Provide the (X, Y) coordinate of the cell's center where the given text is located.  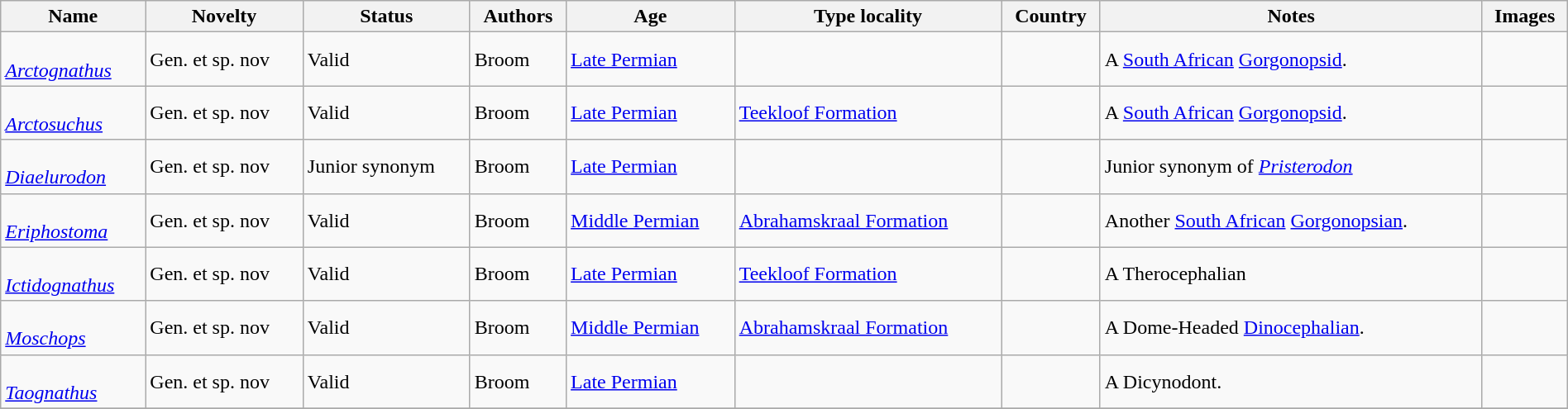
Diaelurodon (73, 167)
Novelty (225, 17)
Another South African Gorgonopsian. (1291, 220)
Name (73, 17)
A Dicynodont. (1291, 382)
Ictidognathus (73, 274)
Eriphostoma (73, 220)
Moschops (73, 327)
A Dome-Headed Dinocephalian. (1291, 327)
Country (1051, 17)
A Therocephalian (1291, 274)
Images (1525, 17)
Taognathus (73, 382)
Age (651, 17)
Type locality (868, 17)
Junior synonym of Pristerodon (1291, 167)
Status (386, 17)
Arctosuchus (73, 112)
Notes (1291, 17)
Authors (518, 17)
Arctognathus (73, 59)
Junior synonym (386, 167)
